Return the (x, y) coordinate for the center point of the cell that contains the specified text.  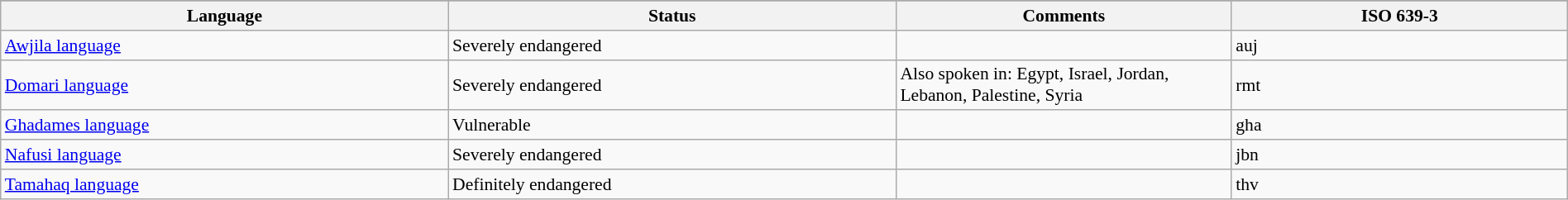
Vulnerable (672, 125)
Awjila language (225, 45)
thv (1399, 183)
Ghadames language (225, 125)
Language (225, 16)
jbn (1399, 155)
Domari language (225, 84)
Also spoken in: Egypt, Israel, Jordan, Lebanon, Palestine, Syria (1064, 84)
ISO 639-3 (1399, 16)
Tamahaq language (225, 183)
Status (672, 16)
Comments (1064, 16)
Definitely endangered (672, 183)
rmt (1399, 84)
auj (1399, 45)
gha (1399, 125)
Nafusi language (225, 155)
